From the cell containing the given text, extract its center point as [X, Y] coordinate. 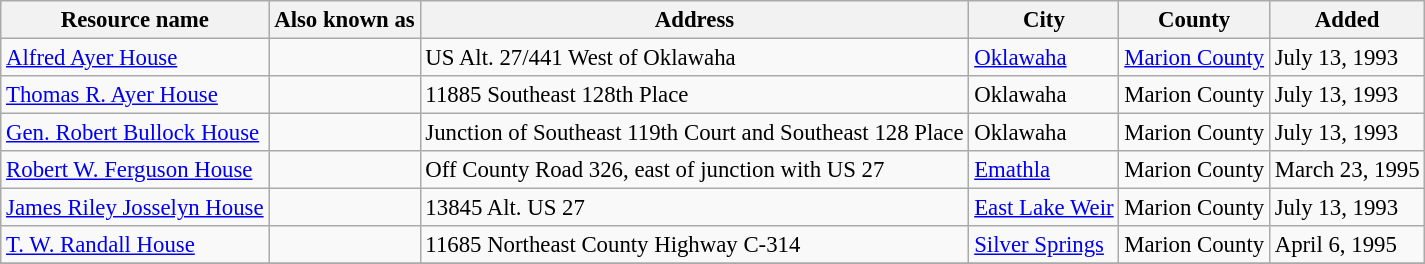
Off County Road 326, east of junction with US 27 [694, 170]
Robert W. Ferguson House [135, 170]
Also known as [344, 20]
Silver Springs [1044, 245]
City [1044, 20]
Alfred Ayer House [135, 58]
Address [694, 20]
T. W. Randall House [135, 245]
Emathla [1044, 170]
Junction of Southeast 119th Court and Southeast 128 Place [694, 133]
Thomas R. Ayer House [135, 95]
April 6, 1995 [1346, 245]
13845 Alt. US 27 [694, 208]
East Lake Weir [1044, 208]
James Riley Josselyn House [135, 208]
County [1194, 20]
Gen. Robert Bullock House [135, 133]
Added [1346, 20]
US Alt. 27/441 West of Oklawaha [694, 58]
11885 Southeast 128th Place [694, 95]
11685 Northeast County Highway C-314 [694, 245]
March 23, 1995 [1346, 170]
Resource name [135, 20]
